From the cell containing the given text, extract its center point as [X, Y] coordinate. 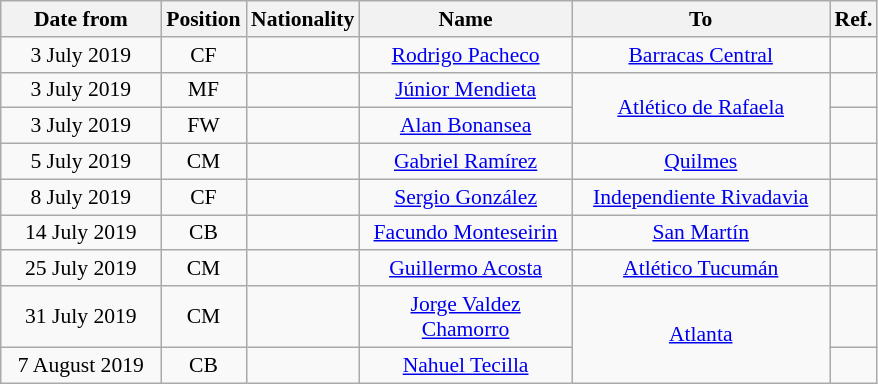
Sergio González [466, 197]
Atlético Tucumán [701, 269]
7 August 2019 [81, 365]
Guillermo Acosta [466, 269]
Independiente Rivadavia [701, 197]
Facundo Monteseirin [466, 233]
San Martín [701, 233]
FW [204, 126]
Atlanta [701, 334]
MF [204, 90]
Gabriel Ramírez [466, 162]
Jorge Valdez Chamorro [466, 316]
Nationality [302, 19]
Atlético de Rafaela [701, 108]
5 July 2019 [81, 162]
25 July 2019 [81, 269]
Ref. [854, 19]
Rodrigo Pacheco [466, 55]
Júnior Mendieta [466, 90]
Alan Bonansea [466, 126]
Barracas Central [701, 55]
Name [466, 19]
31 July 2019 [81, 316]
Date from [81, 19]
To [701, 19]
Quilmes [701, 162]
14 July 2019 [81, 233]
8 July 2019 [81, 197]
Position [204, 19]
Nahuel Tecilla [466, 365]
